Output the [x, y] coordinate of the center of the cell containing the given text.  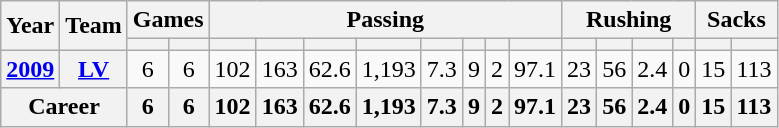
Career [64, 107]
Team [94, 26]
2009 [30, 69]
Passing [385, 20]
Sacks [736, 20]
Rushing [629, 20]
Year [30, 26]
LV [94, 69]
Games [168, 20]
